Determine the (x, y) coordinate at the center of the cell enclosing the given text.  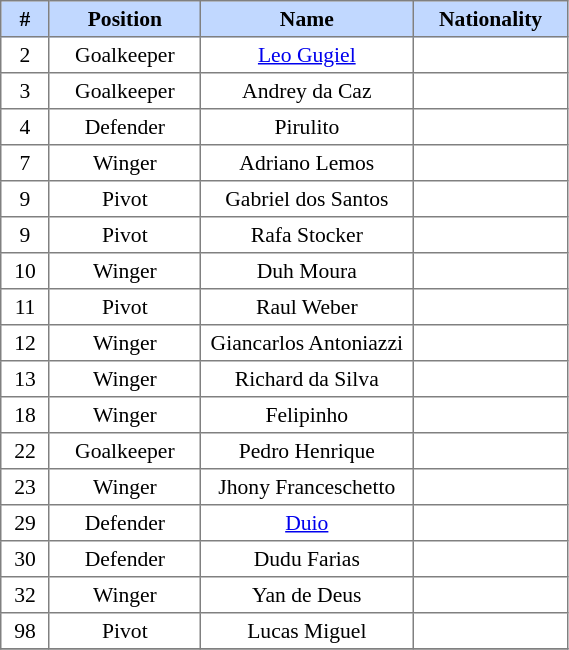
98 (26, 631)
7 (26, 163)
32 (26, 595)
Dudu Farias (306, 559)
Felipinho (306, 415)
30 (26, 559)
18 (26, 415)
Lucas Miguel (306, 631)
22 (26, 451)
Duio (306, 523)
Leo Gugiel (306, 55)
Richard da Silva (306, 379)
Rafa Stocker (306, 235)
# (26, 19)
3 (26, 91)
Name (306, 19)
Pirulito (306, 127)
29 (26, 523)
Jhony Franceschetto (306, 487)
Giancarlos Antoniazzi (306, 343)
Yan de Deus (306, 595)
Duh Moura (306, 271)
2 (26, 55)
23 (26, 487)
Gabriel dos Santos (306, 199)
4 (26, 127)
Raul Weber (306, 307)
Position (124, 19)
Adriano Lemos (306, 163)
Andrey da Caz (306, 91)
Pedro Henrique (306, 451)
12 (26, 343)
13 (26, 379)
10 (26, 271)
Nationality (490, 19)
11 (26, 307)
